For the text-containing cell, return its midpoint in (X, Y) coordinate format. 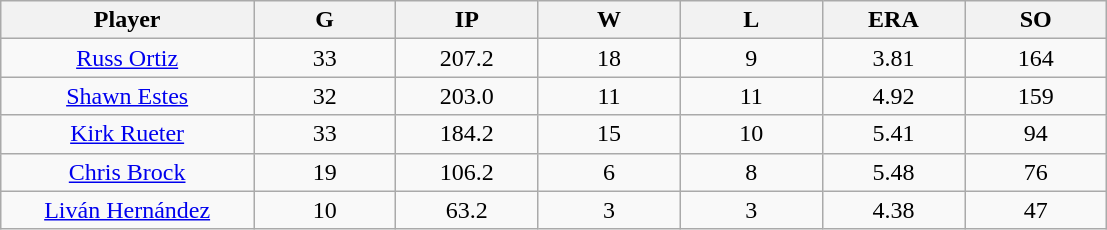
4.92 (893, 96)
106.2 (467, 172)
164 (1036, 58)
76 (1036, 172)
32 (325, 96)
Liván Hernández (128, 210)
8 (751, 172)
18 (609, 58)
Player (128, 20)
ERA (893, 20)
9 (751, 58)
G (325, 20)
47 (1036, 210)
6 (609, 172)
Chris Brock (128, 172)
W (609, 20)
19 (325, 172)
63.2 (467, 210)
5.48 (893, 172)
15 (609, 134)
3.81 (893, 58)
Kirk Rueter (128, 134)
94 (1036, 134)
Shawn Estes (128, 96)
4.38 (893, 210)
L (751, 20)
184.2 (467, 134)
207.2 (467, 58)
SO (1036, 20)
5.41 (893, 134)
203.0 (467, 96)
159 (1036, 96)
Russ Ortiz (128, 58)
IP (467, 20)
